Return the (x, y) coordinate for the center point of the cell that contains the specified text.  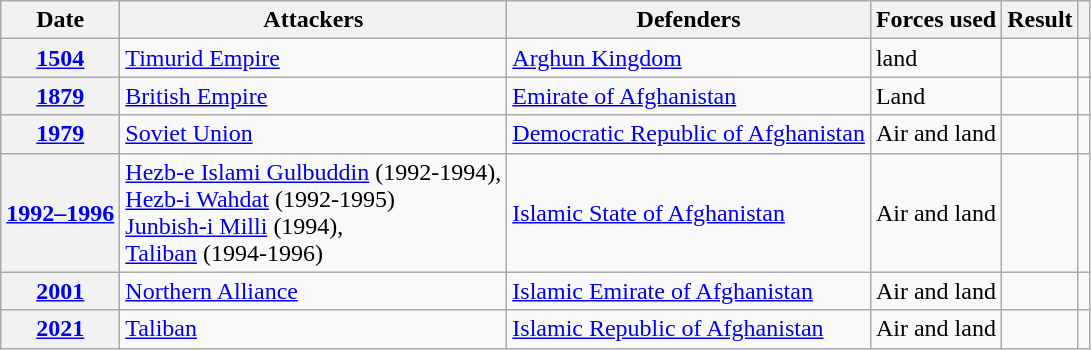
Date (60, 20)
Timurid Empire (314, 58)
1992–1996 (60, 212)
Islamic Emirate of Afghanistan (689, 291)
Islamic Republic of Afghanistan (689, 329)
Forces used (936, 20)
Taliban (314, 329)
Attackers (314, 20)
2021 (60, 329)
British Empire (314, 96)
Arghun Kingdom (689, 58)
Defenders (689, 20)
Soviet Union (314, 134)
Result (1040, 20)
Hezb-e Islami Gulbuddin (1992-1994), Hezb-i Wahdat (1992-1995) Junbish-i Milli (1994), Taliban (1994-1996) (314, 212)
1879 (60, 96)
Islamic State of Afghanistan (689, 212)
2001 (60, 291)
1504 (60, 58)
Northern Alliance (314, 291)
land (936, 58)
Land (936, 96)
1979 (60, 134)
Democratic Republic of Afghanistan (689, 134)
Emirate of Afghanistan (689, 96)
